Identify which cell holds the provided text, then report its (X, Y) central coordinate. 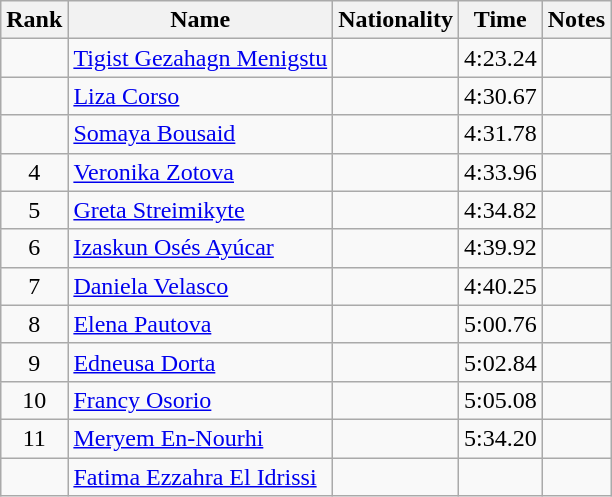
8 (34, 324)
4:34.82 (500, 210)
10 (34, 400)
4 (34, 172)
Time (500, 20)
Elena Pautova (200, 324)
4:23.24 (500, 58)
4:31.78 (500, 134)
6 (34, 248)
4:33.96 (500, 172)
Nationality (396, 20)
Edneusa Dorta (200, 362)
11 (34, 438)
Liza Corso (200, 96)
9 (34, 362)
Rank (34, 20)
Izaskun Osés Ayúcar (200, 248)
Name (200, 20)
5:34.20 (500, 438)
4:39.92 (500, 248)
4:40.25 (500, 286)
Meryem En-Nourhi (200, 438)
Fatima Ezzahra El Idrissi (200, 477)
Somaya Bousaid (200, 134)
Tigist Gezahagn Menigstu (200, 58)
Francy Osorio (200, 400)
5:00.76 (500, 324)
5 (34, 210)
4:30.67 (500, 96)
Veronika Zotova (200, 172)
7 (34, 286)
5:02.84 (500, 362)
Notes (576, 20)
Greta Streimikyte (200, 210)
5:05.08 (500, 400)
Daniela Velasco (200, 286)
